Find where the given text appears and provide that cell's center as (X, Y) coordinate. 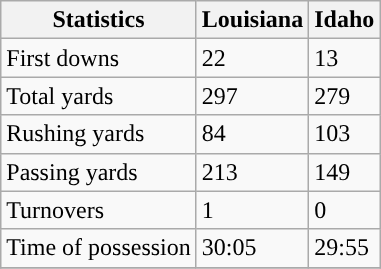
297 (252, 96)
Passing yards (99, 172)
Time of possession (99, 248)
213 (252, 172)
279 (344, 96)
Louisiana (252, 20)
1 (252, 210)
0 (344, 210)
84 (252, 134)
103 (344, 134)
22 (252, 58)
149 (344, 172)
30:05 (252, 248)
13 (344, 58)
29:55 (344, 248)
Turnovers (99, 210)
Rushing yards (99, 134)
First downs (99, 58)
Statistics (99, 20)
Idaho (344, 20)
Total yards (99, 96)
